Determine the (x, y) coordinate at the center of the cell enclosing the given text.  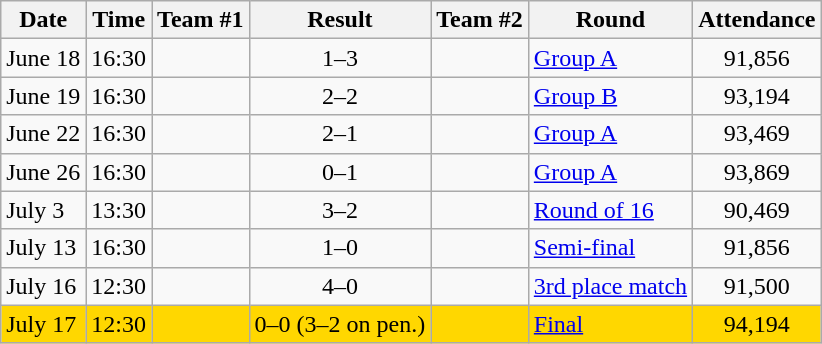
2–2 (340, 96)
Result (340, 20)
2–1 (340, 134)
0–0 (3–2 on pen.) (340, 324)
June 18 (44, 58)
Time (119, 20)
94,194 (757, 324)
Round of 16 (610, 210)
July 16 (44, 286)
1–0 (340, 248)
June 26 (44, 172)
Date (44, 20)
Attendance (757, 20)
93,469 (757, 134)
13:30 (119, 210)
Final (610, 324)
Team #1 (201, 20)
93,869 (757, 172)
Group B (610, 96)
June 19 (44, 96)
Round (610, 20)
1–3 (340, 58)
93,194 (757, 96)
Team #2 (480, 20)
91,500 (757, 286)
July 13 (44, 248)
3–2 (340, 210)
0–1 (340, 172)
4–0 (340, 286)
July 3 (44, 210)
3rd place match (610, 286)
June 22 (44, 134)
July 17 (44, 324)
Semi-final (610, 248)
90,469 (757, 210)
